From the cell containing the given text, extract its center point as (x, y) coordinate. 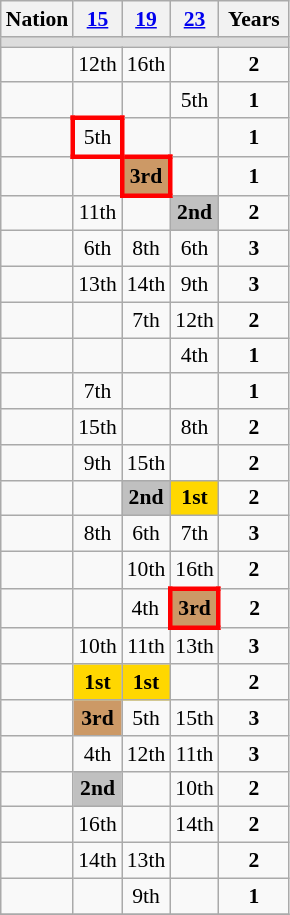
23 (194, 19)
Years (254, 19)
15 (98, 19)
Nation (37, 19)
19 (146, 19)
